Detect which cell encompasses the target text, then output its [X, Y] center coordinate. 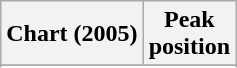
Peakposition [189, 34]
Chart (2005) [72, 34]
